Output the (x, y) coordinate of the center of the cell containing the given text.  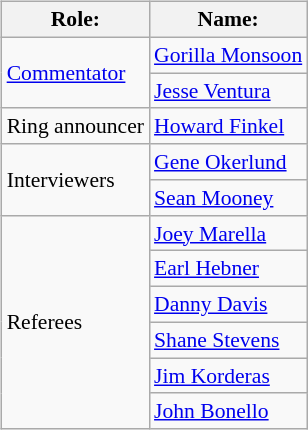
Name: (228, 20)
Jesse Ventura (228, 91)
Earl Hebner (228, 269)
Ring announcer (76, 126)
Gorilla Monsoon (228, 55)
Commentator (76, 72)
Gene Okerlund (228, 162)
Jim Korderas (228, 376)
Role: (76, 20)
Joey Marella (228, 233)
Interviewers (76, 180)
Sean Mooney (228, 198)
Shane Stevens (228, 340)
Danny Davis (228, 305)
Referees (76, 322)
John Bonello (228, 411)
Howard Finkel (228, 126)
